For the text-containing cell, return its midpoint in [X, Y] coordinate format. 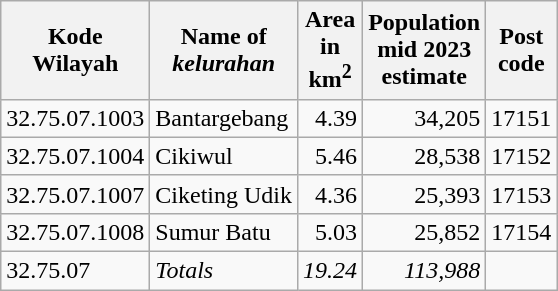
32.75.07.1004 [76, 156]
Area in km2 [330, 50]
32.75.07.1008 [76, 232]
Name of kelurahan [224, 50]
Kode Wilayah [76, 50]
34,205 [424, 118]
5.03 [330, 232]
25,393 [424, 194]
17152 [522, 156]
Ciketing Udik [224, 194]
Cikiwul [224, 156]
25,852 [424, 232]
Bantargebang [224, 118]
32.75.07.1007 [76, 194]
32.75.07.1003 [76, 118]
Postcode [522, 50]
5.46 [330, 156]
113,988 [424, 271]
Totals [224, 271]
17153 [522, 194]
4.36 [330, 194]
28,538 [424, 156]
Populationmid 2023estimate [424, 50]
17151 [522, 118]
17154 [522, 232]
32.75.07 [76, 271]
19.24 [330, 271]
4.39 [330, 118]
Sumur Batu [224, 232]
